From the cell containing the given text, extract its center point as (X, Y) coordinate. 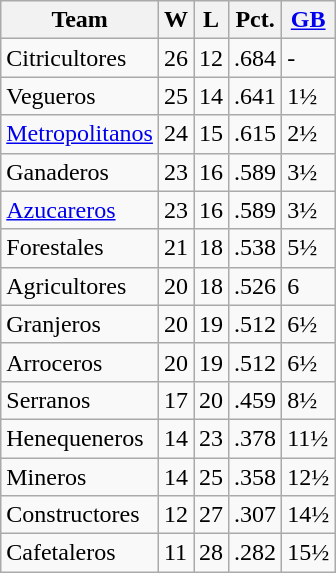
.684 (256, 58)
.526 (256, 286)
.307 (256, 515)
Pct. (256, 20)
26 (176, 58)
.358 (256, 477)
W (176, 20)
Granjeros (80, 324)
28 (212, 553)
Constructores (80, 515)
Forestales (80, 248)
15½ (308, 553)
8½ (308, 400)
Azucareros (80, 210)
Cafetaleros (80, 553)
Team (80, 20)
.615 (256, 134)
12½ (308, 477)
6 (308, 286)
.282 (256, 553)
Citricultores (80, 58)
14½ (308, 515)
GB (308, 20)
Arroceros (80, 362)
.378 (256, 438)
Serranos (80, 400)
Mineros (80, 477)
15 (212, 134)
5½ (308, 248)
.459 (256, 400)
21 (176, 248)
1½ (308, 96)
11 (176, 553)
17 (176, 400)
2½ (308, 134)
11½ (308, 438)
L (212, 20)
.641 (256, 96)
Metropolitanos (80, 134)
Henequeneros (80, 438)
- (308, 58)
.538 (256, 248)
Ganaderos (80, 172)
Vegueros (80, 96)
27 (212, 515)
24 (176, 134)
Agricultores (80, 286)
